For the text-containing cell, return its midpoint in (x, y) coordinate format. 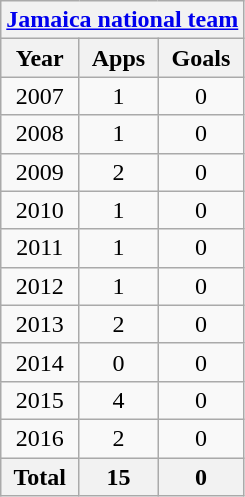
Year (40, 58)
4 (118, 400)
2010 (40, 210)
Total (40, 477)
2008 (40, 134)
15 (118, 477)
2013 (40, 324)
2012 (40, 286)
Apps (118, 58)
Goals (201, 58)
Jamaica national team (122, 20)
2009 (40, 172)
2011 (40, 248)
2014 (40, 362)
2015 (40, 400)
2007 (40, 96)
2016 (40, 438)
